Return [x, y] of the center of cell containing provided text 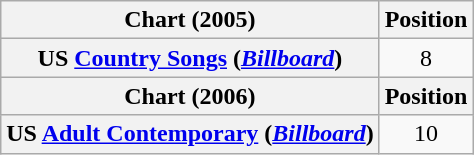
8 [426, 58]
10 [426, 134]
Chart (2005) [190, 20]
US Country Songs (Billboard) [190, 58]
Chart (2006) [190, 96]
US Adult Contemporary (Billboard) [190, 134]
